Pinpoint the cell where the given text exists, returning its [X, Y] midpoint coordinate. 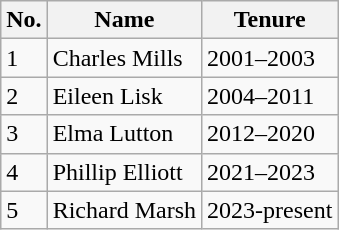
3 [24, 134]
2001–2003 [270, 58]
Elma Lutton [124, 134]
2023-present [270, 210]
2004–2011 [270, 96]
Charles Mills [124, 58]
1 [24, 58]
4 [24, 172]
Phillip Elliott [124, 172]
5 [24, 210]
Eileen Lisk [124, 96]
2012–2020 [270, 134]
Richard Marsh [124, 210]
Tenure [270, 20]
Name [124, 20]
No. [24, 20]
2021–2023 [270, 172]
2 [24, 96]
